Find where the given text appears and provide that cell's center as (X, Y) coordinate. 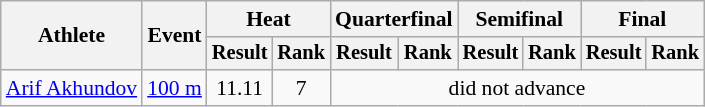
Arif Akhundov (72, 88)
100 m (174, 88)
11.11 (240, 88)
Final (642, 19)
Semifinal (520, 19)
did not advance (517, 88)
Athlete (72, 36)
Heat (268, 19)
Quarterfinal (394, 19)
7 (301, 88)
Event (174, 36)
